Provide the [X, Y] coordinate of the cell's center where the given text is located.  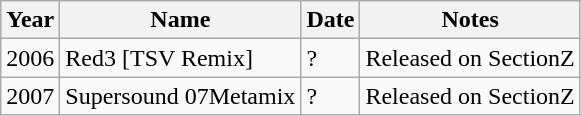
2007 [30, 96]
Year [30, 20]
Date [330, 20]
Notes [470, 20]
Red3 [TSV Remix] [180, 58]
Supersound 07Metamix [180, 96]
2006 [30, 58]
Name [180, 20]
